From the cell containing the given text, extract its center point as [X, Y] coordinate. 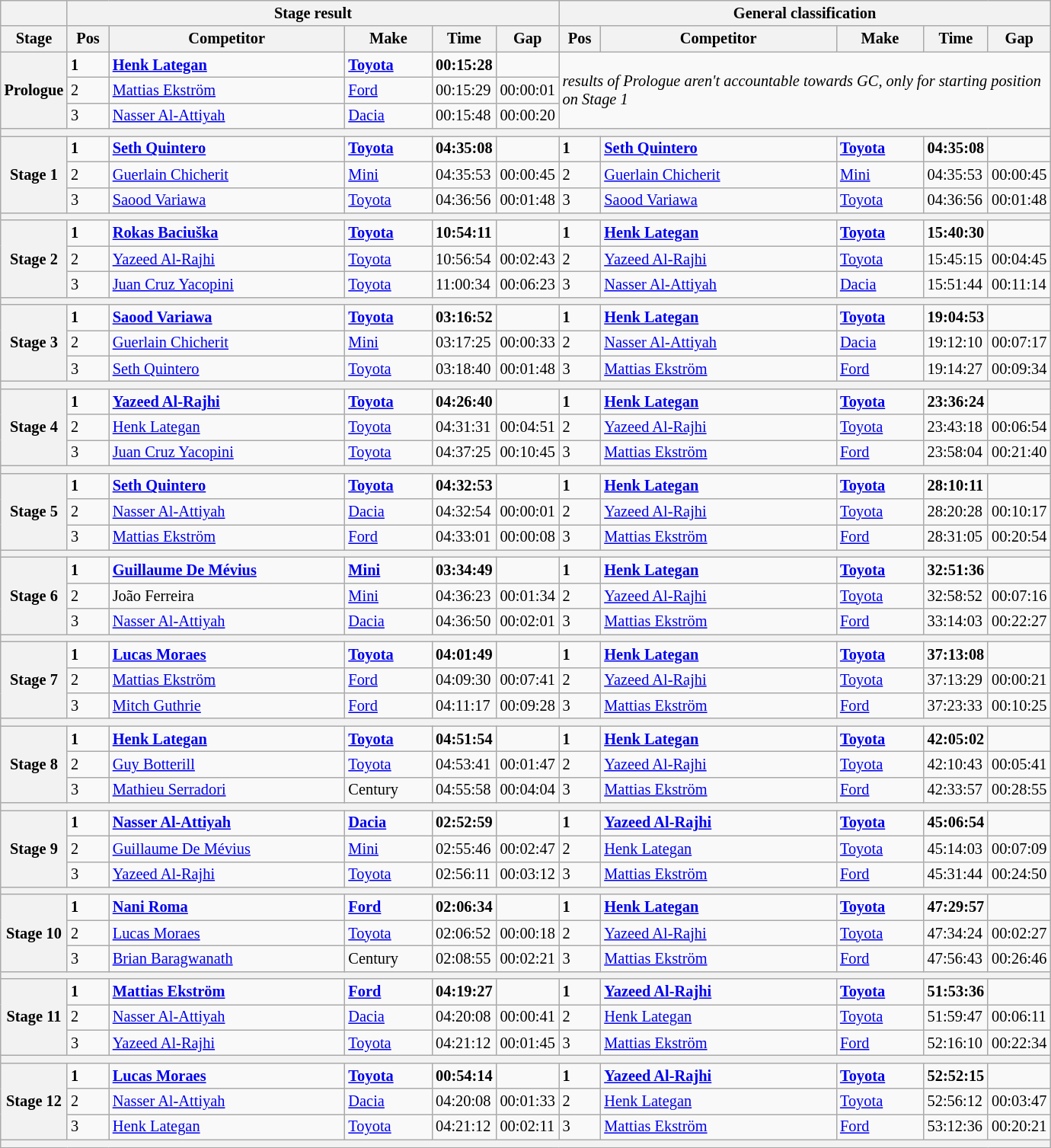
02:52:59 [464, 823]
19:14:27 [956, 369]
00:03:47 [1019, 1102]
04:31:31 [464, 427]
00:22:34 [1019, 1043]
00:00:20 [528, 116]
10:54:11 [464, 233]
42:10:43 [956, 764]
04:11:17 [464, 705]
Stage 12 [34, 1102]
Stage 11 [34, 1018]
52:52:15 [956, 1076]
23:43:18 [956, 427]
04:33:01 [464, 537]
28:31:05 [956, 537]
47:34:24 [956, 933]
00:00:21 [1019, 680]
00:00:33 [528, 343]
Stage 8 [34, 765]
15:51:44 [956, 284]
00:02:01 [528, 622]
00:02:47 [528, 849]
00:26:46 [1019, 958]
47:56:43 [956, 958]
00:01:47 [528, 764]
04:36:50 [464, 622]
00:24:50 [1019, 875]
00:04:45 [1019, 259]
51:59:47 [956, 1017]
04:36:23 [464, 596]
03:16:52 [464, 318]
00:10:25 [1019, 705]
Stage 3 [34, 343]
Nani Roma [227, 907]
00:03:12 [528, 875]
00:06:23 [528, 284]
Stage 5 [34, 512]
04:53:41 [464, 764]
04:32:54 [464, 511]
Rokas Baciuška [227, 233]
28:20:28 [956, 511]
37:13:29 [956, 680]
45:06:54 [956, 823]
General classification [805, 13]
52:56:12 [956, 1102]
00:20:54 [1019, 537]
Stage 6 [34, 596]
00:01:45 [528, 1043]
04:01:49 [464, 654]
00:00:08 [528, 537]
04:09:30 [464, 680]
Stage result [313, 13]
results of Prologue aren't accountable towards GC, only for starting position on Stage 1 [805, 90]
02:55:46 [464, 849]
Stage 7 [34, 680]
00:02:11 [528, 1127]
32:58:52 [956, 596]
42:05:02 [956, 739]
Stage 10 [34, 932]
53:12:36 [956, 1127]
Prologue [34, 90]
00:07:16 [1019, 596]
45:14:03 [956, 849]
00:05:41 [1019, 764]
Brian Baragwanath [227, 958]
37:13:08 [956, 654]
00:09:34 [1019, 369]
Mathieu Serradori [227, 790]
10:56:54 [464, 259]
52:16:10 [956, 1043]
Guy Botterill [227, 764]
00:07:09 [1019, 849]
02:06:34 [464, 907]
00:01:34 [528, 596]
00:02:43 [528, 259]
Stage 4 [34, 427]
Mitch Guthrie [227, 705]
00:09:28 [528, 705]
00:54:14 [464, 1076]
15:40:30 [956, 233]
00:00:41 [528, 1017]
00:06:11 [1019, 1017]
04:26:40 [464, 401]
00:00:18 [528, 933]
00:07:41 [528, 680]
45:31:44 [956, 875]
Stage 9 [34, 849]
51:53:36 [956, 992]
Stage 1 [34, 174]
00:04:51 [528, 427]
23:36:24 [956, 401]
02:08:55 [464, 958]
19:04:53 [956, 318]
João Ferreira [227, 596]
00:10:45 [528, 452]
02:56:11 [464, 875]
Stage 2 [34, 259]
00:21:40 [1019, 452]
15:45:15 [956, 259]
00:01:33 [528, 1102]
00:15:48 [464, 116]
00:22:27 [1019, 622]
02:06:52 [464, 933]
47:29:57 [956, 907]
Stage [34, 39]
00:15:29 [464, 90]
04:32:53 [464, 486]
00:28:55 [1019, 790]
37:23:33 [956, 705]
32:51:36 [956, 570]
00:07:17 [1019, 343]
19:12:10 [956, 343]
04:55:58 [464, 790]
00:02:27 [1019, 933]
00:15:28 [464, 65]
00:06:54 [1019, 427]
42:33:57 [956, 790]
00:11:14 [1019, 284]
00:20:21 [1019, 1127]
04:51:54 [464, 739]
00:04:04 [528, 790]
23:58:04 [956, 452]
04:19:27 [464, 992]
00:02:21 [528, 958]
03:18:40 [464, 369]
00:10:17 [1019, 511]
03:17:25 [464, 343]
11:00:34 [464, 284]
33:14:03 [956, 622]
03:34:49 [464, 570]
28:10:11 [956, 486]
04:37:25 [464, 452]
